From the cell containing the given text, extract its center point as [X, Y] coordinate. 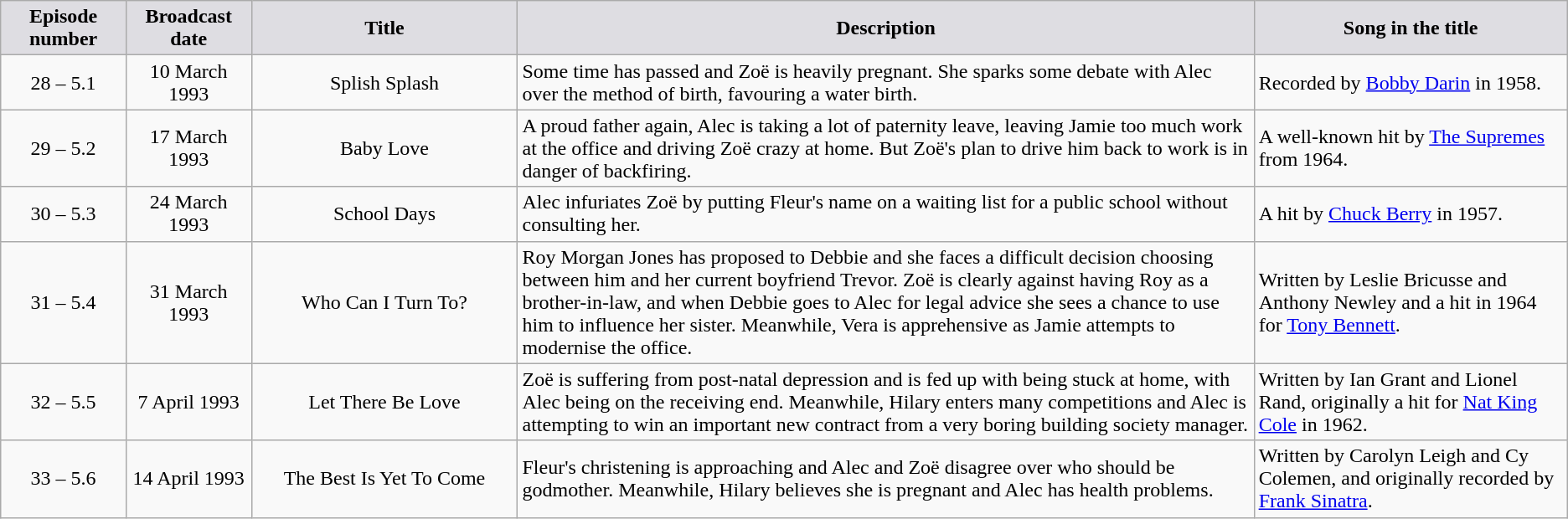
A well-known hit by The Supremes from 1964. [1411, 148]
29 – 5.2 [64, 148]
Written by Ian Grant and Lionel Rand, originally a hit for Nat King Cole in 1962. [1411, 402]
Title [384, 28]
31 March 1993 [188, 302]
Episode number [64, 28]
10 March 1993 [188, 82]
7 April 1993 [188, 402]
24 March 1993 [188, 214]
33 – 5.6 [64, 479]
Written by Leslie Bricusse and Anthony Newley and a hit in 1964 for Tony Bennett. [1411, 302]
The Best Is Yet To Come [384, 479]
Let There Be Love [384, 402]
Broadcast date [188, 28]
Who Can I Turn To? [384, 302]
A hit by Chuck Berry in 1957. [1411, 214]
Song in the title [1411, 28]
31 – 5.4 [64, 302]
Recorded by Bobby Darin in 1958. [1411, 82]
Splish Splash [384, 82]
Alec infuriates Zoë by putting Fleur's name on a waiting list for a public school without consulting her. [886, 214]
30 – 5.3 [64, 214]
32 – 5.5 [64, 402]
Some time has passed and Zoë is heavily pregnant. She sparks some debate with Alec over the method of birth, favouring a water birth. [886, 82]
Description [886, 28]
School Days [384, 214]
14 April 1993 [188, 479]
Written by Carolyn Leigh and Cy Colemen, and originally recorded by Frank Sinatra. [1411, 479]
28 – 5.1 [64, 82]
Baby Love [384, 148]
17 March 1993 [188, 148]
